Determine the (X, Y) coordinate at the center of the cell enclosing the given text.  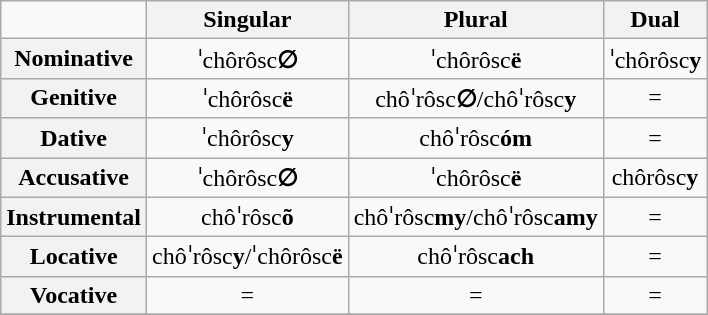
Accusative (74, 178)
chôrôscy (655, 178)
chôˈrôscóm (476, 138)
chôˈrôscõ (247, 217)
Plural (476, 20)
Nominative (74, 59)
chôˈrôscmy/chôˈrôscamy (476, 217)
Locative (74, 257)
Genitive (74, 98)
chôˈrôsc∅/chôˈrôscy (476, 98)
chôˈrôscy/ˈchôrôscë (247, 257)
Dative (74, 138)
Singular (247, 20)
Dual (655, 20)
chôˈrôscach (476, 257)
Vocative (74, 295)
Instrumental (74, 217)
